Locate the cell with the specified text and output its [X, Y] center coordinate. 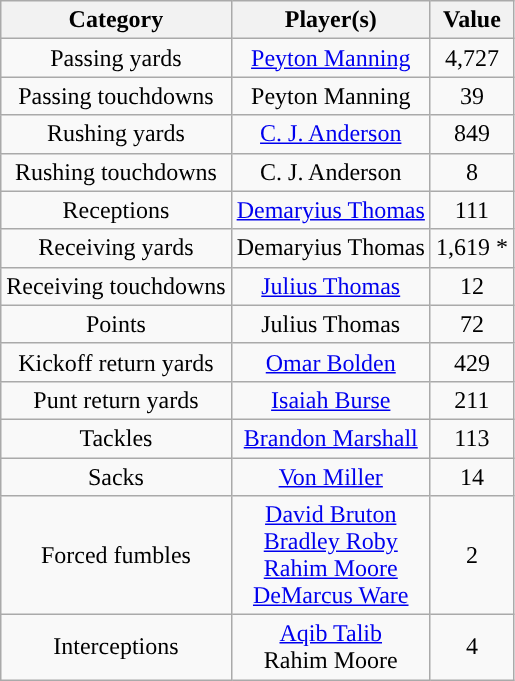
2 [472, 556]
Points [116, 324]
Player(s) [330, 20]
8 [472, 172]
Forced fumbles [116, 556]
4,727 [472, 58]
1,619 * [472, 248]
Punt return yards [116, 400]
David BrutonBradley RobyRahim MooreDeMarcus Ware [330, 556]
Rushing yards [116, 134]
849 [472, 134]
111 [472, 210]
429 [472, 362]
Isaiah Burse [330, 400]
72 [472, 324]
Receiving yards [116, 248]
Category [116, 20]
12 [472, 286]
Omar Bolden [330, 362]
211 [472, 400]
Passing yards [116, 58]
4 [472, 648]
Receptions [116, 210]
14 [472, 477]
Rushing touchdowns [116, 172]
Von Miller [330, 477]
Brandon Marshall [330, 438]
Interceptions [116, 648]
39 [472, 96]
113 [472, 438]
Receiving touchdowns [116, 286]
Sacks [116, 477]
Value [472, 20]
Kickoff return yards [116, 362]
Tackles [116, 438]
Passing touchdowns [116, 96]
Aqib TalibRahim Moore [330, 648]
